Output the (x, y) coordinate of the center of the cell containing the given text.  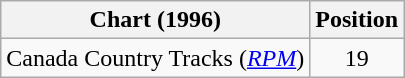
Position (357, 20)
Canada Country Tracks (RPM) (156, 58)
19 (357, 58)
Chart (1996) (156, 20)
